Output the [X, Y] coordinate of the center of the cell containing the given text.  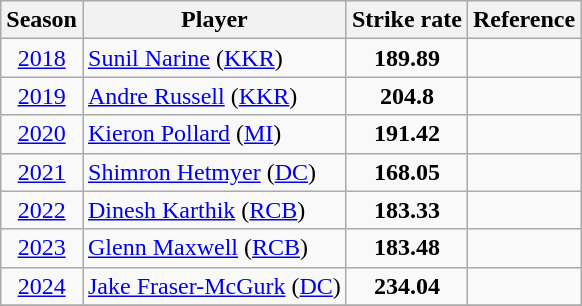
2018 [42, 58]
Andre Russell (KKR) [214, 96]
Sunil Narine (KKR) [214, 58]
Dinesh Karthik (RCB) [214, 210]
168.05 [406, 172]
2020 [42, 134]
2021 [42, 172]
234.04 [406, 286]
Reference [524, 20]
Kieron Pollard (MI) [214, 134]
183.33 [406, 210]
183.48 [406, 248]
204.8 [406, 96]
Glenn Maxwell (RCB) [214, 248]
2019 [42, 96]
Shimron Hetmyer (DC) [214, 172]
2023 [42, 248]
Strike rate [406, 20]
Jake Fraser-McGurk (DC) [214, 286]
Player [214, 20]
2024 [42, 286]
Season [42, 20]
2022 [42, 210]
189.89 [406, 58]
191.42 [406, 134]
